Pinpoint the cell where the given text exists, returning its [x, y] midpoint coordinate. 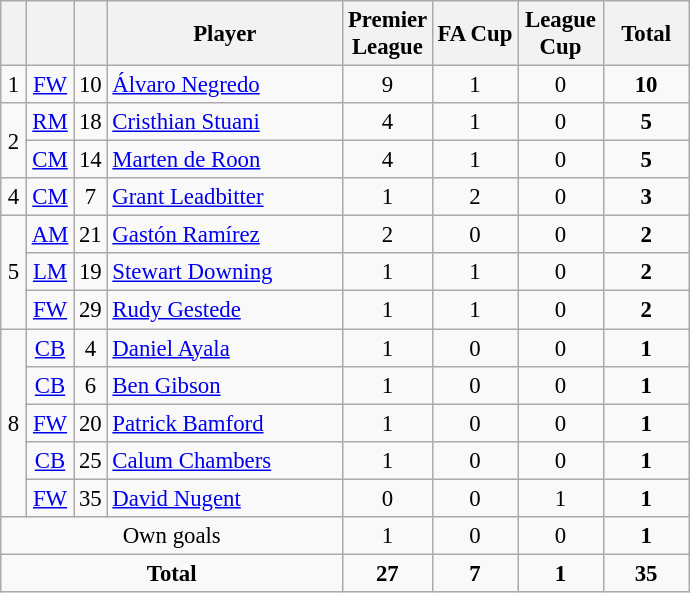
League Cup [561, 34]
AM [50, 235]
6 [90, 385]
27 [388, 573]
Calum Chambers [225, 460]
25 [90, 460]
3 [646, 197]
9 [388, 85]
Álvaro Negredo [225, 85]
8 [14, 423]
Premier League [388, 34]
18 [90, 122]
Grant Leadbitter [225, 197]
14 [90, 160]
Stewart Downing [225, 273]
29 [90, 310]
Cristhian Stuani [225, 122]
FA Cup [475, 34]
Player [225, 34]
Own goals [172, 536]
21 [90, 235]
Ben Gibson [225, 385]
Patrick Bamford [225, 423]
Marten de Roon [225, 160]
20 [90, 423]
David Nugent [225, 498]
19 [90, 273]
Rudy Gestede [225, 310]
RM [50, 122]
Daniel Ayala [225, 348]
Gastón Ramírez [225, 235]
LM [50, 273]
